Find where the given text appears and provide that cell's center as [x, y] coordinate. 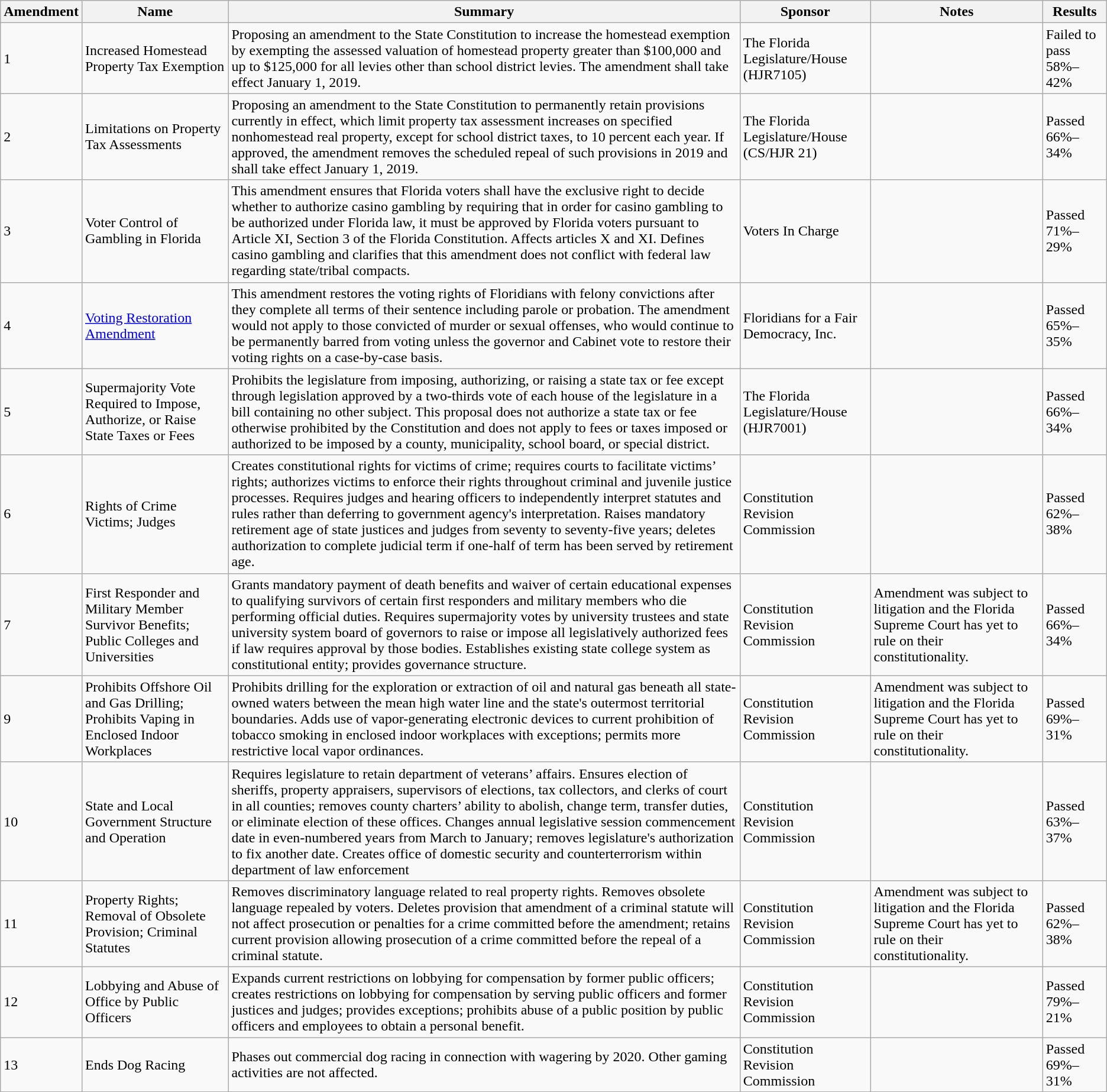
Passed 71%–29% [1074, 231]
The Florida Legislature/House (CS/HJR 21) [805, 137]
First Responder and Military Member Survivor Benefits; Public Colleges and Universities [155, 625]
12 [41, 1002]
Lobbying and Abuse of Office by Public Officers [155, 1002]
Failed to pass 58%–42% [1074, 58]
Voting Restoration Amendment [155, 325]
9 [41, 719]
Passed 79%–21% [1074, 1002]
Name [155, 12]
Rights of Crime Victims; Judges [155, 514]
Amendment [41, 12]
State and Local Government Structure and Operation [155, 821]
Results [1074, 12]
5 [41, 412]
2 [41, 137]
Voters In Charge [805, 231]
10 [41, 821]
13 [41, 1065]
Notes [957, 12]
4 [41, 325]
Passed 65%–35% [1074, 325]
Phases out commercial dog racing in connection with wagering by 2020. Other gaming activities are not affected. [484, 1065]
Summary [484, 12]
Ends Dog Racing [155, 1065]
The Florida Legislature/House (HJR7105) [805, 58]
7 [41, 625]
Sponsor [805, 12]
Floridians for a Fair Democracy, Inc. [805, 325]
Voter Control of Gambling in Florida [155, 231]
Supermajority Vote Required to Impose, Authorize, or Raise State Taxes or Fees [155, 412]
11 [41, 923]
Property Rights; Removal of Obsolete Provision; Criminal Statutes [155, 923]
Increased Homestead Property Tax Exemption [155, 58]
6 [41, 514]
Passed 63%–37% [1074, 821]
Limitations on Property Tax Assessments [155, 137]
The Florida Legislature/House (HJR7001) [805, 412]
1 [41, 58]
3 [41, 231]
Prohibits Offshore Oil and Gas Drilling; Prohibits Vaping in Enclosed Indoor Workplaces [155, 719]
